Extract the [x, y] coordinate from the center of the cell holding the provided text.  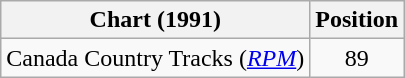
Canada Country Tracks (RPM) [156, 58]
Chart (1991) [156, 20]
Position [357, 20]
89 [357, 58]
